Return (X, Y) of the center of cell containing provided text 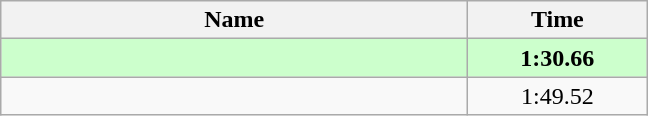
Name (234, 20)
1:30.66 (558, 58)
1:49.52 (558, 96)
Time (558, 20)
